Extract the [X, Y] coordinate from the center of the cell holding the provided text.  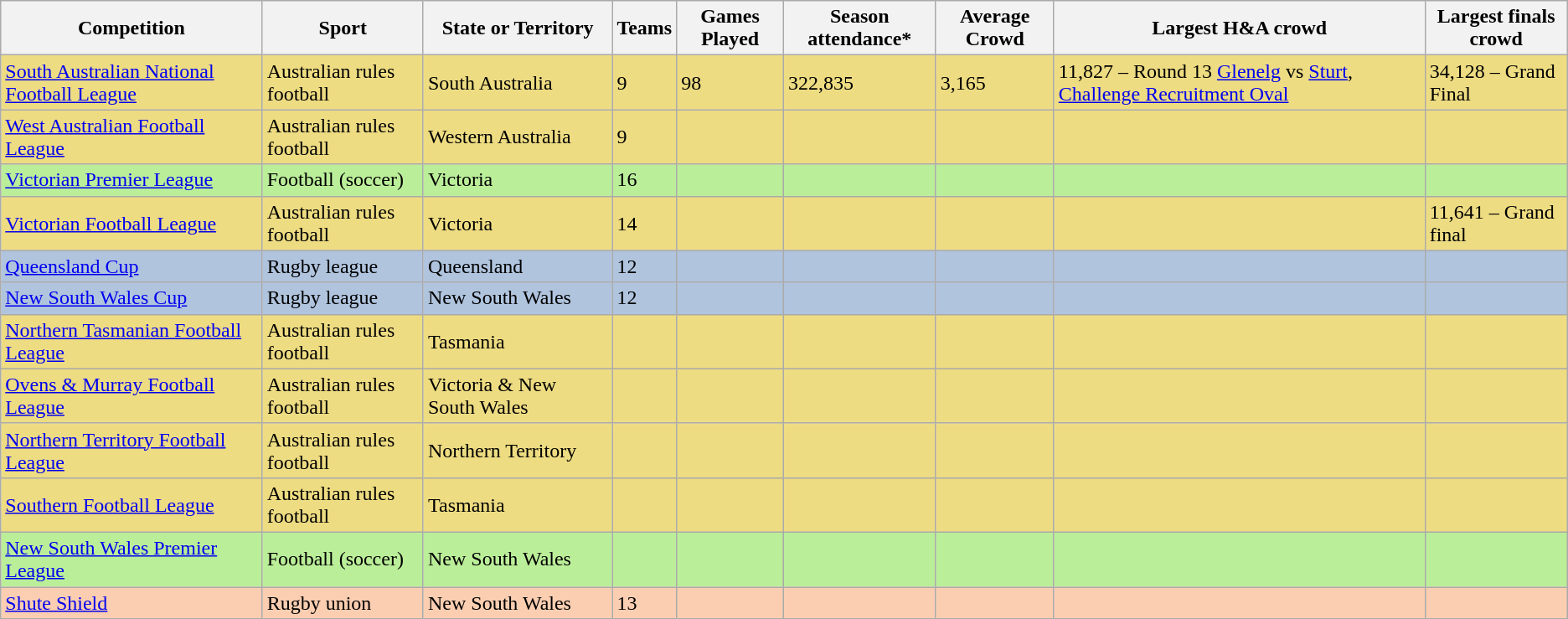
Western Australia [518, 137]
3,165 [995, 82]
Northern Territory [518, 451]
34,128 – Grand Final [1496, 82]
Queensland [518, 266]
Victoria & New South Wales [518, 395]
Queensland Cup [132, 266]
Games Played [730, 28]
West Australian Football League [132, 137]
Teams [645, 28]
Largest finals crowd [1496, 28]
Northern Territory Football League [132, 451]
Southern Football League [132, 504]
Northern Tasmanian Football League [132, 342]
14 [645, 223]
98 [730, 82]
South Australian National Football League [132, 82]
Victorian Premier League [132, 180]
Shute Shield [132, 602]
Rugby union [343, 602]
13 [645, 602]
Largest H&A crowd [1240, 28]
South Australia [518, 82]
State or Territory [518, 28]
New South Wales Premier League [132, 560]
Ovens & Murray Football League [132, 395]
322,835 [859, 82]
16 [645, 180]
Competition [132, 28]
Sport [343, 28]
Season attendance* [859, 28]
Victorian Football League [132, 223]
11,827 – Round 13 Glenelg vs Sturt, Challenge Recruitment Oval [1240, 82]
New South Wales Cup [132, 298]
Average Crowd [995, 28]
11,641 – Grand final [1496, 223]
